Search for the cell housing the specified text and yield its (x, y) center coordinate. 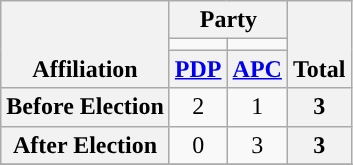
2 (198, 107)
APC (257, 69)
Affiliation (86, 44)
PDP (198, 69)
After Election (86, 145)
0 (198, 145)
1 (257, 107)
Party (228, 20)
Total (319, 44)
Before Election (86, 107)
